Output the (x, y) coordinate of the center of the cell containing the given text.  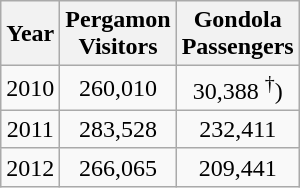
PergamonVisitors (118, 34)
209,441 (238, 167)
2010 (30, 88)
30,388 †) (238, 88)
266,065 (118, 167)
Year (30, 34)
GondolaPassengers (238, 34)
260,010 (118, 88)
2011 (30, 129)
232,411 (238, 129)
2012 (30, 167)
283,528 (118, 129)
